Output the (X, Y) coordinate of the center of the cell containing the given text.  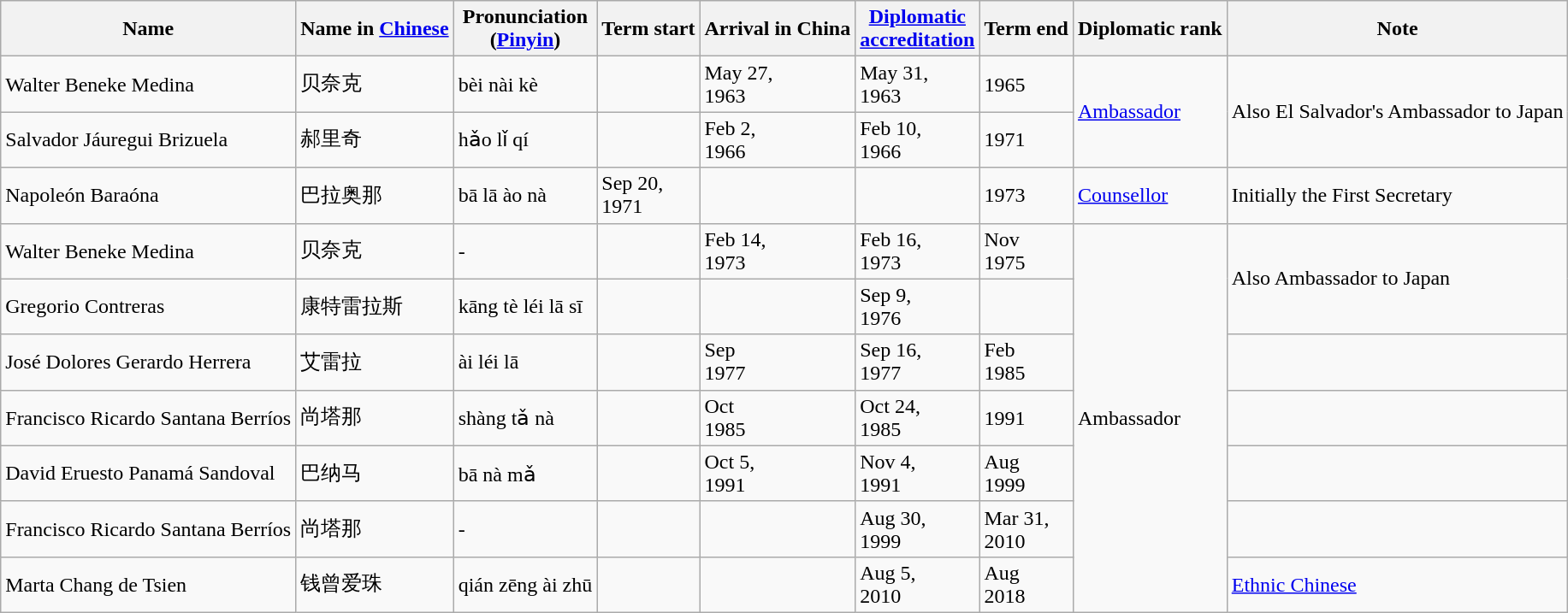
1971 (1027, 140)
Sep 20,1971 (648, 195)
Term end (1027, 29)
qián zēng ài zhū (525, 585)
Arrival in China (778, 29)
Also Ambassador to Japan (1398, 279)
Gregorio Contreras (149, 306)
Sep1977 (778, 362)
May 27,1963 (778, 84)
ài léi lā (525, 362)
钱曾爱珠 (375, 585)
Sep 9,1976 (917, 306)
巴纳马 (375, 474)
Feb1985 (1027, 362)
Mar 31,2010 (1027, 528)
艾雷拉 (375, 362)
Feb 2,1966 (778, 140)
bā nà mǎ (525, 474)
Aug 5,2010 (917, 585)
Nov1975 (1027, 251)
David Eruesto Panamá Sandoval (149, 474)
Note (1398, 29)
Name in Chinese (375, 29)
Oct 24,1985 (917, 417)
Oct 5,1991 (778, 474)
Oct1985 (778, 417)
May 31,1963 (917, 84)
hǎo lǐ qí (525, 140)
Pronunciation(Pinyin) (525, 29)
Diplomaticaccreditation (917, 29)
1965 (1027, 84)
Feb 10,1966 (917, 140)
Aug 30,1999 (917, 528)
Ethnic Chinese (1398, 585)
1973 (1027, 195)
Napoleón Baraóna (149, 195)
Initially the First Secretary (1398, 195)
Aug2018 (1027, 585)
Also El Salvador's Ambassador to Japan (1398, 112)
Term start (648, 29)
郝里奇 (375, 140)
bèi nài kè (525, 84)
Name (149, 29)
Salvador Jáuregui Brizuela (149, 140)
José Dolores Gerardo Herrera (149, 362)
Feb 14,1973 (778, 251)
Feb 16,1973 (917, 251)
Sep 16,1977 (917, 362)
Nov 4,1991 (917, 474)
Diplomatic rank (1150, 29)
bā lā ào nà (525, 195)
巴拉奥那 (375, 195)
1991 (1027, 417)
康特雷拉斯 (375, 306)
Counsellor (1150, 195)
Marta Chang de Tsien (149, 585)
kāng tè léi lā sī (525, 306)
Aug1999 (1027, 474)
shàng tǎ nà (525, 417)
